Output the (X, Y) coordinate of the center of the cell containing the given text.  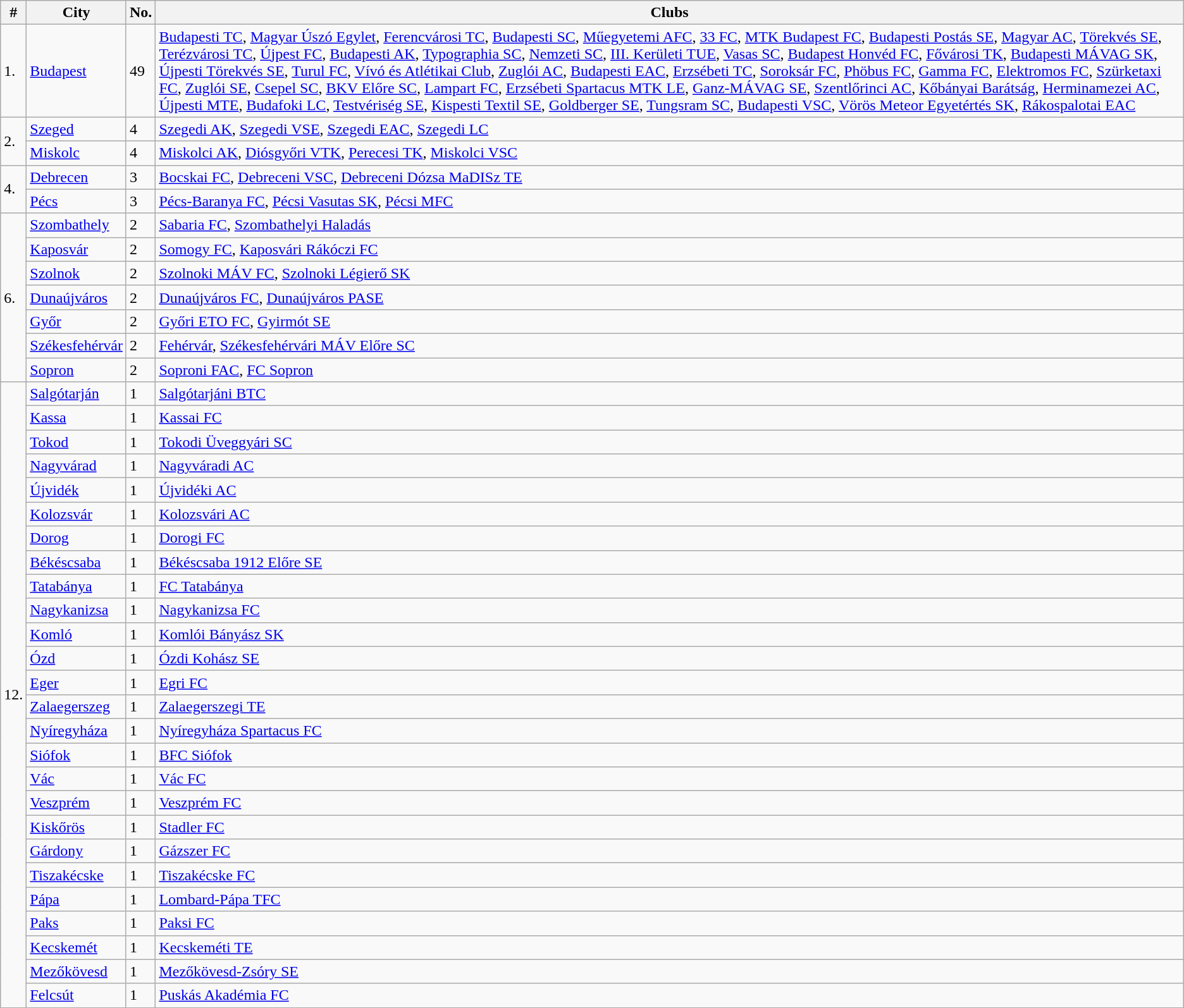
Siófok (77, 754)
Veszprém (77, 803)
Győr (77, 321)
Lombard-Pápa TFC (669, 899)
Budapest (77, 71)
Kassa (77, 418)
Dunaújváros FC, Dunaújváros PASE (669, 297)
Békéscsaba (77, 562)
4. (14, 189)
Újvidék (77, 490)
Gárdony (77, 851)
Egri FC (669, 682)
No. (140, 13)
Tokodi Üveggyári SC (669, 442)
Székesfehérvár (77, 345)
Győri ETO FC, Gyirmót SE (669, 321)
Ózd (77, 658)
Miskolci AK, Diósgyőri VTK, Perecesi TK, Miskolci VSC (669, 153)
Dorog (77, 538)
Kaposvár (77, 249)
Salgótarján (77, 394)
City (77, 13)
Dunaújváros (77, 297)
Soproni FAC, FC Sopron (669, 370)
Paksi FC (669, 923)
Debrecen (77, 177)
49 (140, 71)
Mezőkövesd-Zsóry SE (669, 971)
Clubs (669, 13)
Eger (77, 682)
Nagyvárad (77, 466)
Szombathely (77, 225)
Tokod (77, 442)
Dorogi FC (669, 538)
Vác (77, 779)
Szegedi AK, Szegedi VSE, Szegedi EAC, Szegedi LC (669, 129)
Békéscsaba 1912 Előre SE (669, 562)
Felcsút (77, 995)
Veszprém FC (669, 803)
Salgótarjáni BTC (669, 394)
1. (14, 71)
Komló (77, 634)
Fehérvár, Székesfehérvári MÁV Előre SC (669, 345)
Szolnok (77, 273)
Újvidéki AC (669, 490)
Paks (77, 923)
Kolozsvár (77, 514)
Kassai FC (669, 418)
Miskolc (77, 153)
Nyíregyháza (77, 730)
Vác FC (669, 779)
Komlói Bányász SK (669, 634)
Tiszakécske (77, 875)
Nyíregyháza Spartacus FC (669, 730)
Mezőkövesd (77, 971)
Kecskeméti TE (669, 947)
Zalaegerszegi TE (669, 706)
FC Tatabánya (669, 586)
Nagykanizsa (77, 610)
Bocskai FC, Debreceni VSC, Debreceni Dózsa MaDISz TE (669, 177)
# (14, 13)
Zalaegerszeg (77, 706)
Kolozsvári AC (669, 514)
Kecskemét (77, 947)
Sabaria FC, Szombathelyi Haladás (669, 225)
12. (14, 695)
Nagyváradi AC (669, 466)
Tatabánya (77, 586)
BFC Siófok (669, 754)
6. (14, 297)
Somogy FC, Kaposvári Rákóczi FC (669, 249)
Puskás Akadémia FC (669, 995)
Pécs (77, 201)
Tiszakécske FC (669, 875)
Sopron (77, 370)
Gázszer FC (669, 851)
Ózdi Kohász SE (669, 658)
Kiskőrös (77, 827)
Szolnoki MÁV FC, Szolnoki Légierő SK (669, 273)
Nagykanizsa FC (669, 610)
2. (14, 141)
Pécs-Baranya FC, Pécsi Vasutas SK, Pécsi MFC (669, 201)
Pápa (77, 899)
Stadler FC (669, 827)
Szeged (77, 129)
